Extract the [X, Y] coordinate from the center of the cell holding the provided text.  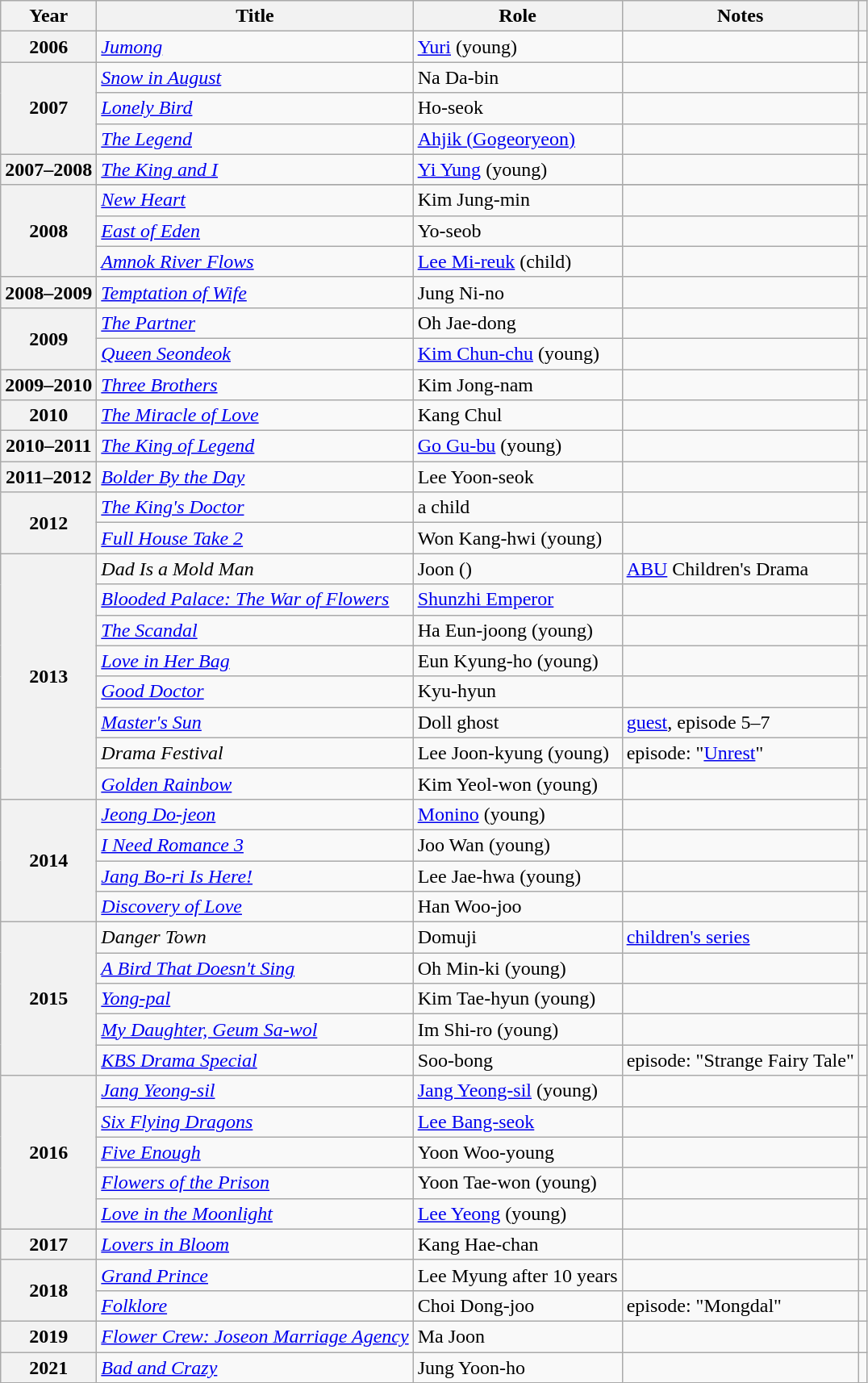
2012 [48, 523]
My Daughter, Geum Sa-wol [255, 1030]
Lee Joon-kyung (young) [518, 753]
Master's Sun [255, 722]
2016 [48, 1152]
Lee Mi-reuk (child) [518, 261]
Danger Town [255, 938]
Six Flying Dragons [255, 1122]
Discovery of Love [255, 907]
Kang Hae-chan [518, 1244]
Joo Wan (young) [518, 845]
Kim Jong-nam [518, 385]
Yi Yung (young) [518, 169]
2006 [48, 47]
Lee Bang-seok [518, 1122]
Jung Ni-no [518, 292]
Domuji [518, 938]
Lee Yoon-seok [518, 477]
Folklore [255, 1306]
Doll ghost [518, 722]
Soo-bong [518, 1060]
2010–2011 [48, 446]
Jang Yeong-sil (young) [518, 1091]
Blooded Palace: The War of Flowers [255, 600]
2008 [48, 231]
Notes [741, 16]
Five Enough [255, 1152]
Shunzhi Emperor [518, 600]
2013 [48, 676]
episode: "Mongdal" [741, 1306]
The King's Doctor [255, 508]
Han Woo-joo [518, 907]
Lonely Bird [255, 108]
Ho-seok [518, 108]
guest, episode 5–7 [741, 722]
2007 [48, 108]
Jang Yeong-sil [255, 1091]
Love in the Moonlight [255, 1214]
Ma Joon [518, 1336]
Kim Yeol-won (young) [518, 783]
2007–2008 [48, 169]
Kang Chul [518, 416]
Lee Yeong (young) [518, 1214]
Won Kang-hwi (young) [518, 538]
Love in Her Bag [255, 661]
2011–2012 [48, 477]
Oh Min-ki (young) [518, 968]
Yuri (young) [518, 47]
Queen Seondeok [255, 353]
2008–2009 [48, 292]
Go Gu-bu (young) [518, 446]
Yong-pal [255, 999]
Monino (young) [518, 814]
I Need Romance 3 [255, 845]
Im Shi-ro (young) [518, 1030]
ABU Children's Drama [741, 569]
2019 [48, 1336]
Eun Kyung-ho (young) [518, 661]
episode: "Unrest" [741, 753]
Oh Jae-dong [518, 323]
Flowers of the Prison [255, 1183]
2014 [48, 860]
Dad Is a Mold Man [255, 569]
a child [518, 508]
Jumong [255, 47]
Golden Rainbow [255, 783]
Amnok River Flows [255, 261]
Temptation of Wife [255, 292]
Bad and Crazy [255, 1368]
Role [518, 16]
2010 [48, 416]
Lee Myung after 10 years [518, 1275]
Title [255, 16]
Year [48, 16]
KBS Drama Special [255, 1060]
2017 [48, 1244]
Yoon Woo-young [518, 1152]
Grand Prince [255, 1275]
Kyu-hyun [518, 691]
Joon () [518, 569]
The Legend [255, 139]
Kim Tae-hyun (young) [518, 999]
The Scandal [255, 630]
2009 [48, 338]
Yo-seob [518, 231]
The King and I [255, 169]
children's series [741, 938]
Bolder By the Day [255, 477]
Yoon Tae-won (young) [518, 1183]
Lee Jae-hwa (young) [518, 875]
2021 [48, 1368]
Ha Eun-joong (young) [518, 630]
Jang Bo-ri Is Here! [255, 875]
Three Brothers [255, 385]
The King of Legend [255, 446]
New Heart [255, 200]
Full House Take 2 [255, 538]
Choi Dong-joo [518, 1306]
Flower Crew: Joseon Marriage Agency [255, 1336]
Snow in August [255, 77]
2018 [48, 1290]
Na Da-bin [518, 77]
A Bird That Doesn't Sing [255, 968]
The Miracle of Love [255, 416]
episode: "Strange Fairy Tale" [741, 1060]
Good Doctor [255, 691]
Kim Jung-min [518, 200]
Jeong Do-jeon [255, 814]
Kim Chun-chu (young) [518, 353]
Lovers in Bloom [255, 1244]
The Partner [255, 323]
2015 [48, 999]
2009–2010 [48, 385]
Jung Yoon-ho [518, 1368]
Drama Festival [255, 753]
East of Eden [255, 231]
Ahjik (Gogeoryeon) [518, 139]
